Pinpoint the cell where the given text exists, returning its [x, y] midpoint coordinate. 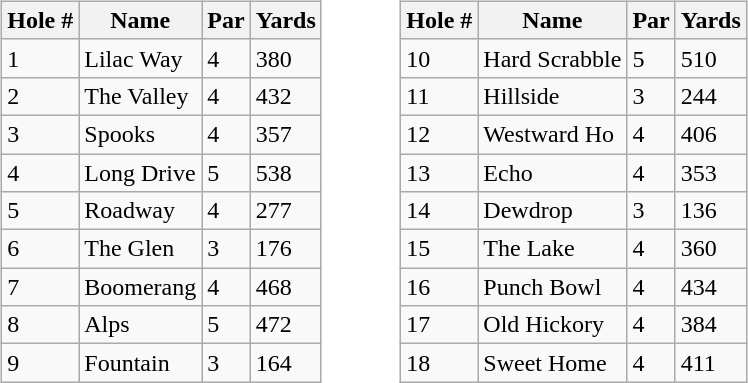
406 [710, 134]
244 [710, 96]
10 [440, 58]
Spooks [140, 134]
Dewdrop [552, 211]
136 [710, 211]
7 [40, 287]
411 [710, 363]
Hard Scrabble [552, 58]
Hillside [552, 96]
15 [440, 249]
176 [286, 249]
468 [286, 287]
18 [440, 363]
17 [440, 325]
277 [286, 211]
384 [710, 325]
Lilac Way [140, 58]
Boomerang [140, 287]
472 [286, 325]
Old Hickory [552, 325]
1 [40, 58]
6 [40, 249]
164 [286, 363]
13 [440, 173]
510 [710, 58]
Long Drive [140, 173]
16 [440, 287]
9 [40, 363]
The Valley [140, 96]
432 [286, 96]
Punch Bowl [552, 287]
360 [710, 249]
The Lake [552, 249]
8 [40, 325]
14 [440, 211]
353 [710, 173]
Fountain [140, 363]
12 [440, 134]
434 [710, 287]
Roadway [140, 211]
Echo [552, 173]
357 [286, 134]
Sweet Home [552, 363]
538 [286, 173]
Westward Ho [552, 134]
2 [40, 96]
380 [286, 58]
The Glen [140, 249]
11 [440, 96]
Alps [140, 325]
